Provide the (X, Y) coordinate of the cell's center where the given text is located.  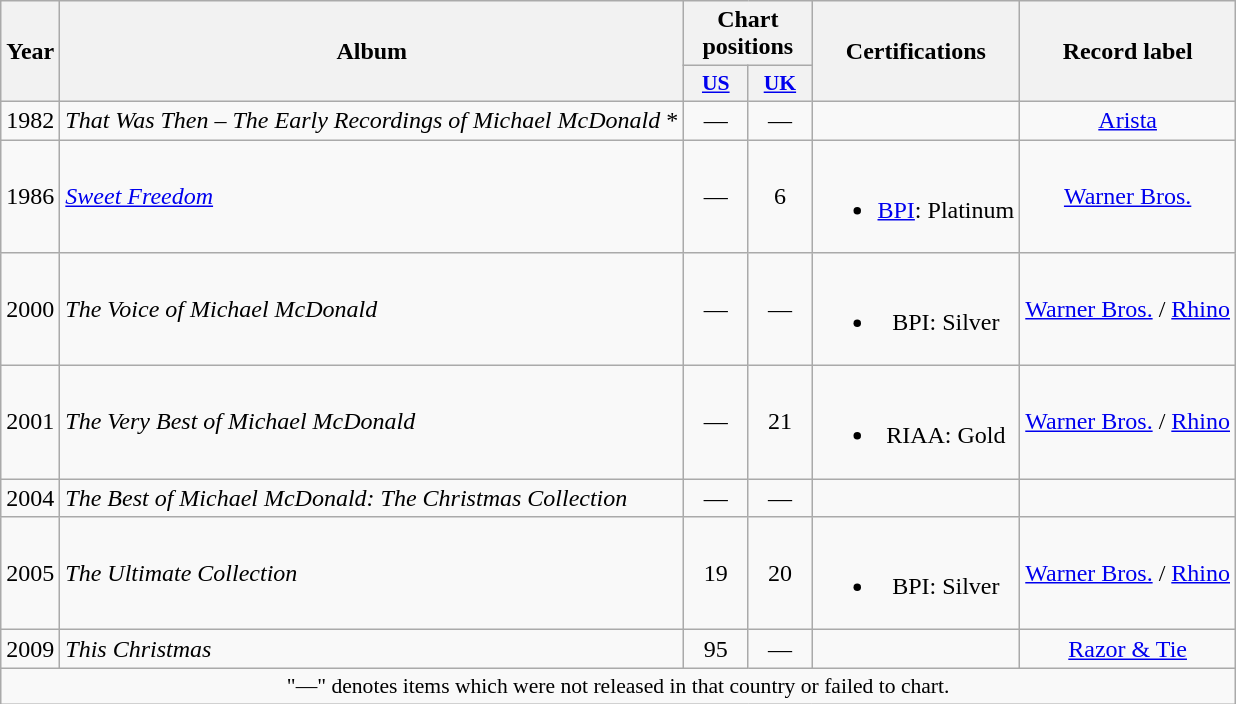
UK (780, 84)
RIAA: Gold (916, 422)
Certifications (916, 52)
Razor & Tie (1128, 649)
The Voice of Michael McDonald (372, 310)
2005 (30, 574)
The Very Best of Michael McDonald (372, 422)
19 (716, 574)
2001 (30, 422)
6 (780, 196)
20 (780, 574)
Chart positions (748, 34)
Record label (1128, 52)
95 (716, 649)
The Ultimate Collection (372, 574)
21 (780, 422)
BPI: Platinum (916, 196)
The Best of Michael McDonald: The Christmas Collection (372, 498)
Sweet Freedom (372, 196)
That Was Then – The Early Recordings of Michael McDonald * (372, 120)
Album (372, 52)
1986 (30, 196)
"—" denotes items which were not released in that country or failed to chart. (618, 686)
2004 (30, 498)
US (716, 84)
1982 (30, 120)
Warner Bros. (1128, 196)
2009 (30, 649)
Arista (1128, 120)
Year (30, 52)
This Christmas (372, 649)
2000 (30, 310)
